Pinpoint the cell where the given text exists, returning its [x, y] midpoint coordinate. 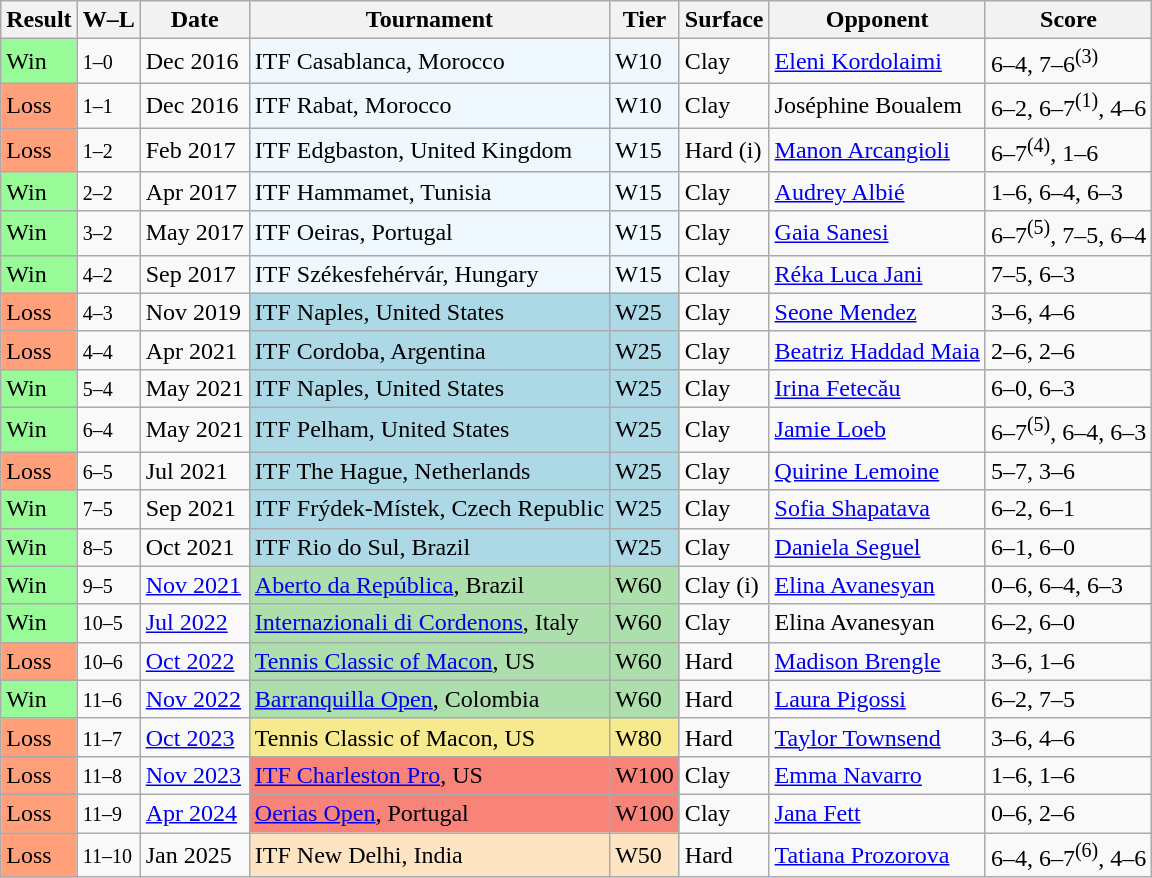
Result [39, 20]
6–4, 6–7(6), 4–6 [1068, 856]
Apr 2021 [194, 350]
Jul 2022 [194, 623]
Taylor Townsend [877, 737]
Score [1068, 20]
Réka Luca Jani [877, 274]
Daniela Seguel [877, 547]
6–2, 6–0 [1068, 623]
6–4, 7–6(3) [1068, 62]
W–L [108, 20]
4–3 [108, 312]
5–7, 3–6 [1068, 471]
Madison Brengle [877, 661]
ITF Cordoba, Argentina [429, 350]
11–7 [108, 737]
Laura Pigossi [877, 699]
1–1 [108, 106]
1–2 [108, 150]
Manon Arcangioli [877, 150]
Audrey Albié [877, 191]
6–7(4), 1–6 [1068, 150]
1–6, 6–4, 6–3 [1068, 191]
ITF Edgbaston, United Kingdom [429, 150]
8–5 [108, 547]
6–7(5), 6–4, 6–3 [1068, 430]
Barranquilla Open, Colombia [429, 699]
ITF Székesfehérvár, Hungary [429, 274]
Feb 2017 [194, 150]
ITF Frýdek-Místek, Czech Republic [429, 509]
11–9 [108, 813]
6–0, 6–3 [1068, 388]
1–0 [108, 62]
10–6 [108, 661]
Seone Mendez [877, 312]
ITF Hammamet, Tunisia [429, 191]
Nov 2019 [194, 312]
11–6 [108, 699]
Aberto da República, Brazil [429, 585]
Joséphine Boualem [877, 106]
9–5 [108, 585]
ITF Pelham, United States [429, 430]
Hard (i) [724, 150]
Sofia Shapatava [877, 509]
W50 [645, 856]
Nov 2021 [194, 585]
6–2, 6–7(1), 4–6 [1068, 106]
11–8 [108, 775]
Jana Fett [877, 813]
Apr 2024 [194, 813]
Sep 2021 [194, 509]
ITF Charleston Pro, US [429, 775]
Oerias Open, Portugal [429, 813]
Gaia Sanesi [877, 234]
5–4 [108, 388]
3–2 [108, 234]
1–6, 1–6 [1068, 775]
ITF Rabat, Morocco [429, 106]
W80 [645, 737]
Nov 2022 [194, 699]
Beatriz Haddad Maia [877, 350]
Oct 2023 [194, 737]
Clay (i) [724, 585]
ITF Casablanca, Morocco [429, 62]
4–4 [108, 350]
4–2 [108, 274]
May 2017 [194, 234]
Internazionali di Cordenons, Italy [429, 623]
ITF The Hague, Netherlands [429, 471]
Eleni Kordolaimi [877, 62]
7–5, 6–3 [1068, 274]
Oct 2021 [194, 547]
6–2, 6–1 [1068, 509]
6–1, 6–0 [1068, 547]
Tournament [429, 20]
Date [194, 20]
2–2 [108, 191]
2–6, 2–6 [1068, 350]
6–7(5), 7–5, 6–4 [1068, 234]
0–6, 6–4, 6–3 [1068, 585]
7–5 [108, 509]
Tier [645, 20]
6–2, 7–5 [1068, 699]
ITF Rio do Sul, Brazil [429, 547]
10–5 [108, 623]
Irina Fetecău [877, 388]
Emma Navarro [877, 775]
Apr 2017 [194, 191]
11–10 [108, 856]
0–6, 2–6 [1068, 813]
Jamie Loeb [877, 430]
Surface [724, 20]
Jul 2021 [194, 471]
Sep 2017 [194, 274]
Quirine Lemoine [877, 471]
ITF New Delhi, India [429, 856]
Nov 2023 [194, 775]
3–6, 1–6 [1068, 661]
Opponent [877, 20]
Oct 2022 [194, 661]
Tatiana Prozorova [877, 856]
Jan 2025 [194, 856]
6–5 [108, 471]
ITF Oeiras, Portugal [429, 234]
6–4 [108, 430]
